Extract the (X, Y) coordinate from the center of the cell holding the provided text.  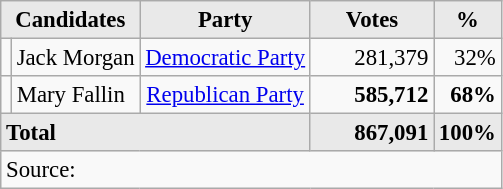
100% (468, 133)
585,712 (372, 95)
Votes (372, 20)
Party (226, 20)
Democratic Party (226, 58)
Mary Fallin (75, 95)
Total (156, 133)
867,091 (372, 133)
Source: (251, 170)
% (468, 20)
32% (468, 58)
Candidates (70, 20)
Jack Morgan (75, 58)
68% (468, 95)
Republican Party (226, 95)
281,379 (372, 58)
